Scan for the cell matching the given text and deliver its [x, y] coordinate at center. 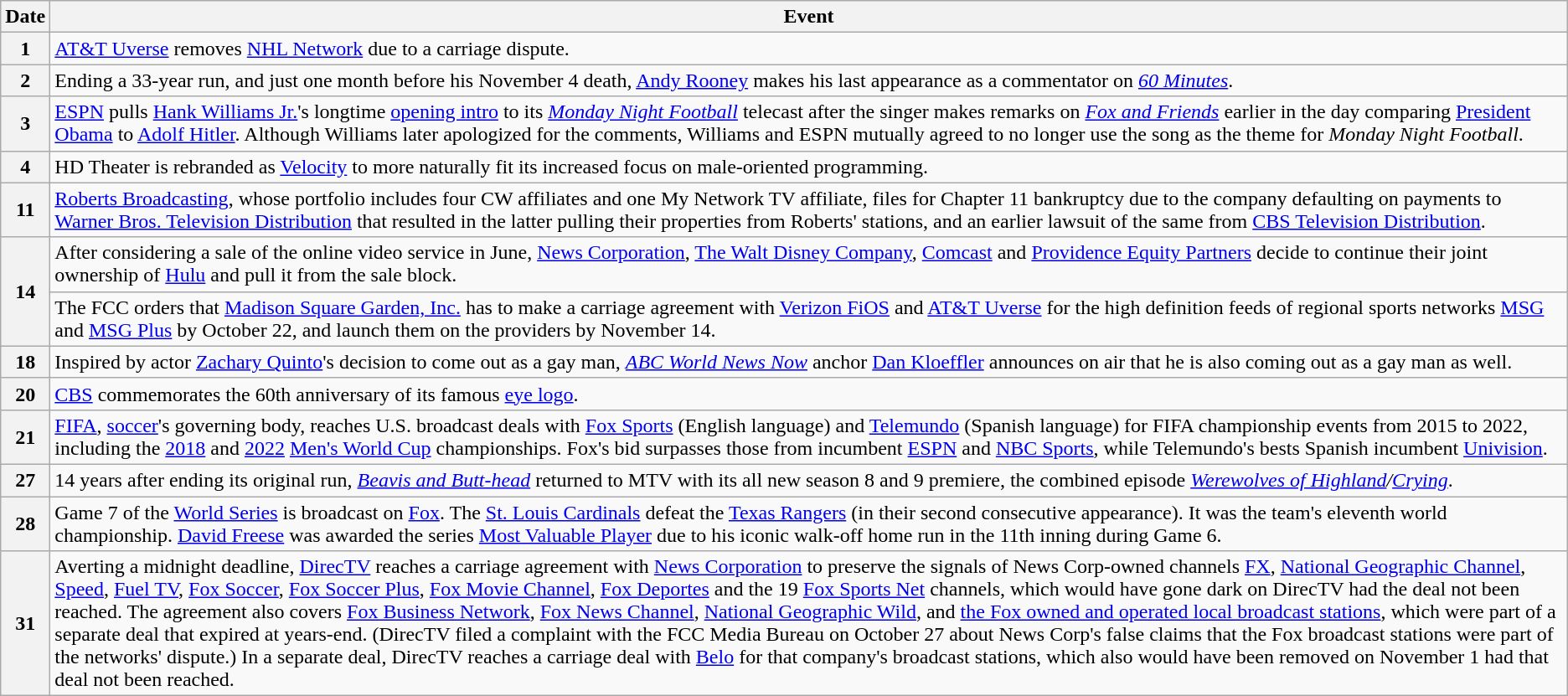
27 [25, 480]
1 [25, 49]
14 [25, 291]
31 [25, 623]
CBS commemorates the 60th anniversary of its famous eye logo. [809, 394]
Event [809, 17]
3 [25, 124]
20 [25, 394]
18 [25, 362]
Ending a 33-year run, and just one month before his November 4 death, Andy Rooney makes his last appearance as a commentator on 60 Minutes. [809, 80]
HD Theater is rebranded as Velocity to more naturally fit its increased focus on male-oriented programming. [809, 167]
AT&T Uverse removes NHL Network due to a carriage dispute. [809, 49]
11 [25, 209]
21 [25, 437]
28 [25, 523]
4 [25, 167]
Date [25, 17]
2 [25, 80]
